Return [X, Y] of the center of cell containing provided text 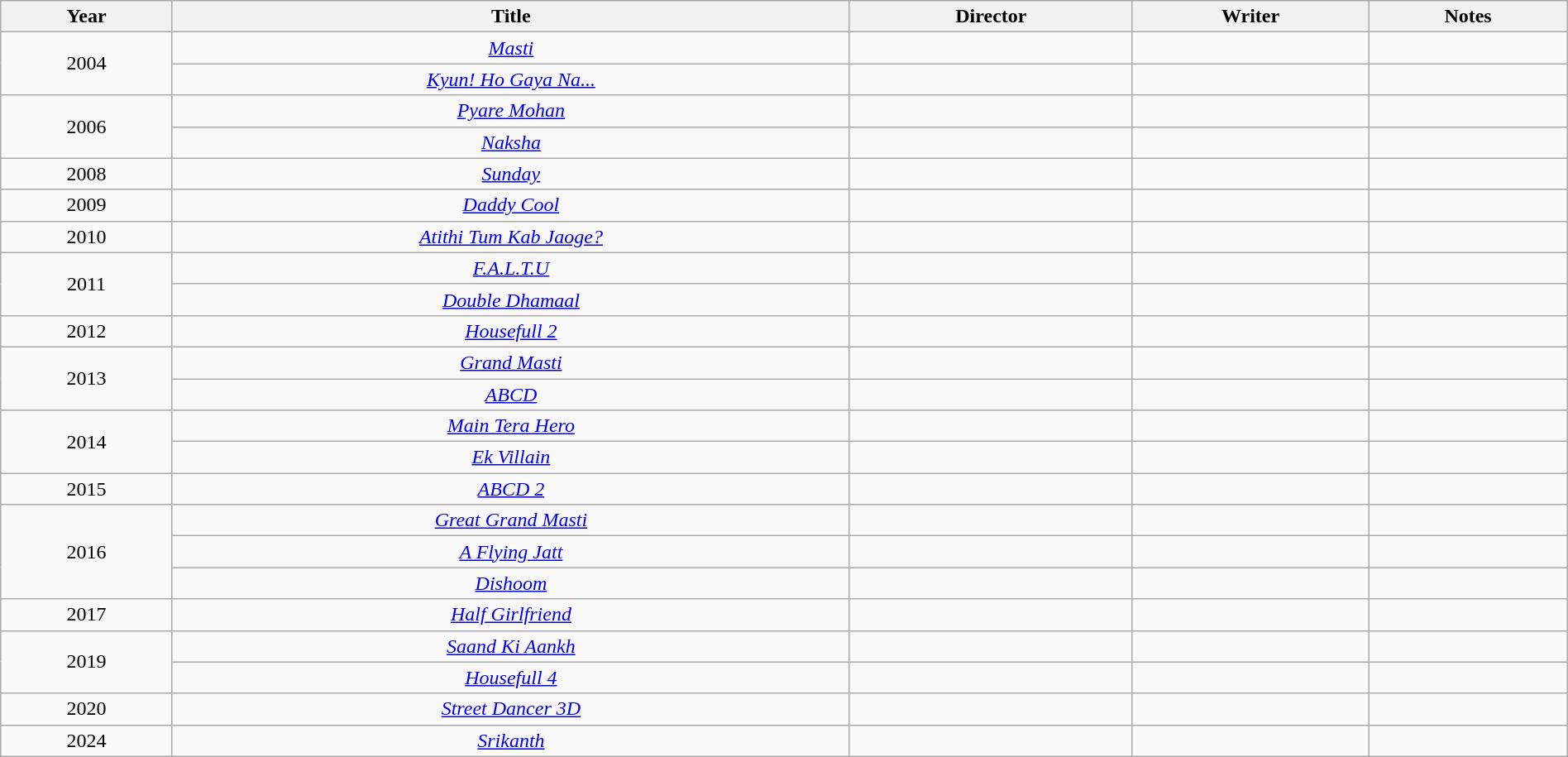
Pyare Mohan [511, 111]
2008 [87, 174]
Housefull 2 [511, 331]
2013 [87, 378]
Naksha [511, 142]
Kyun! Ho Gaya Na... [511, 79]
2006 [87, 127]
Title [511, 17]
2020 [87, 709]
2009 [87, 205]
Daddy Cool [511, 205]
2004 [87, 64]
Great Grand Masti [511, 520]
Notes [1468, 17]
Ek Villain [511, 458]
Masti [511, 48]
2017 [87, 615]
2019 [87, 662]
2014 [87, 442]
Saand Ki Aankh [511, 646]
Housefull 4 [511, 678]
2015 [87, 489]
2012 [87, 331]
2011 [87, 284]
Writer [1250, 17]
A Flying Jatt [511, 552]
2024 [87, 740]
Double Dhamaal [511, 299]
Atithi Tum Kab Jaoge? [511, 237]
2016 [87, 552]
Grand Masti [511, 362]
Dishoom [511, 583]
F.A.L.T.U [511, 268]
Street Dancer 3D [511, 709]
Sunday [511, 174]
2010 [87, 237]
Srikanth [511, 740]
Half Girlfriend [511, 615]
ABCD 2 [511, 489]
Director [991, 17]
Year [87, 17]
Main Tera Hero [511, 426]
ABCD [511, 395]
